Output the (x, y) coordinate of the center of the cell containing the given text.  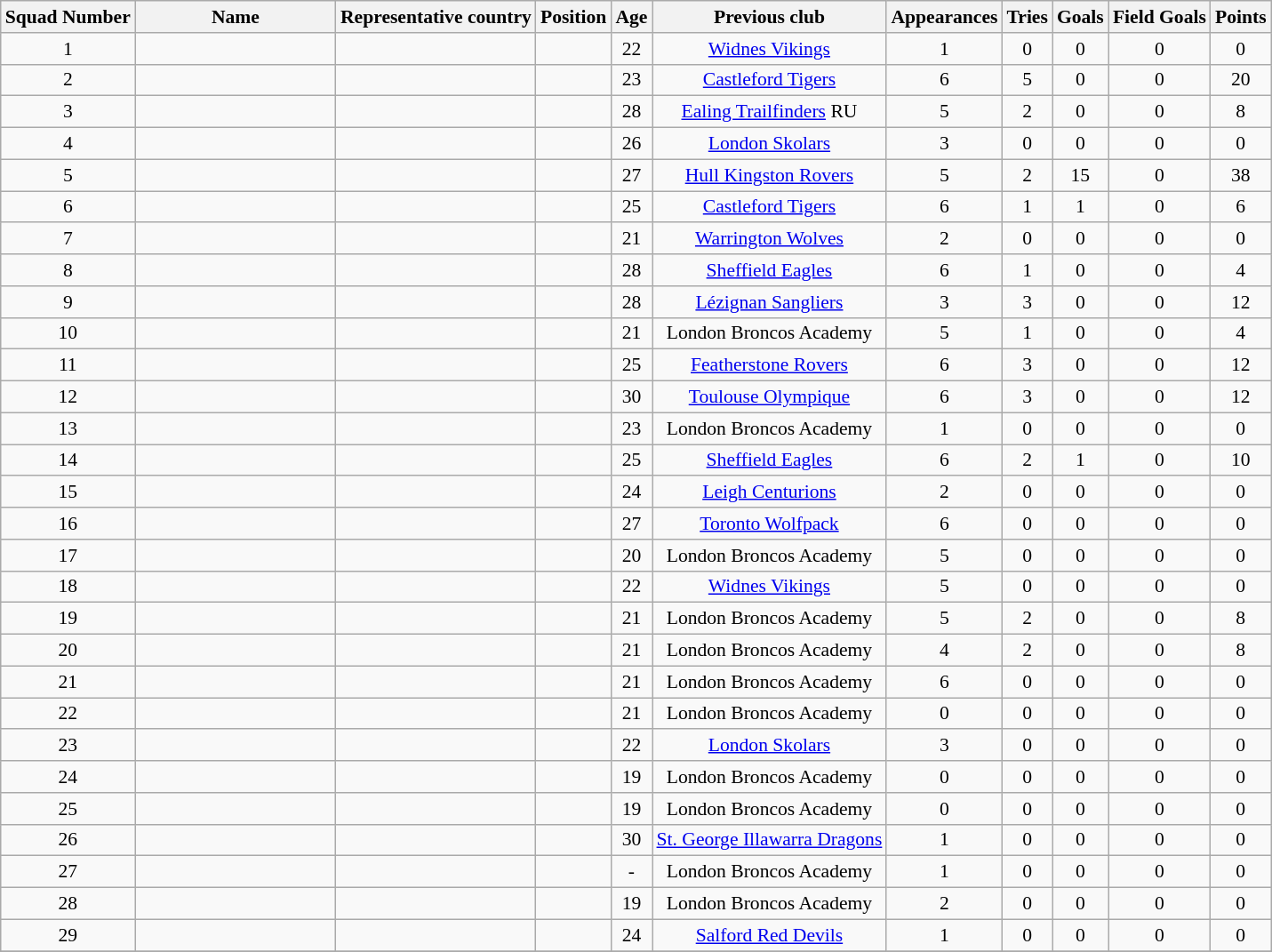
Appearances (944, 17)
Age (631, 17)
Ealing Trailfinders RU (770, 112)
Points (1241, 17)
Goals (1081, 17)
St. George Illawarra Dragons (770, 840)
38 (1241, 175)
11 (68, 365)
17 (68, 556)
Hull Kingston Rovers (770, 175)
13 (68, 428)
Name (236, 17)
Representative country (436, 17)
29 (68, 935)
14 (68, 460)
Lézignan Sangliers (770, 302)
Position (573, 17)
Squad Number (68, 17)
7 (68, 239)
- (631, 872)
Leigh Centurions (770, 492)
Previous club (770, 17)
16 (68, 524)
Toulouse Olympique (770, 397)
9 (68, 302)
Field Goals (1159, 17)
Toronto Wolfpack (770, 524)
Tries (1027, 17)
Featherstone Rovers (770, 365)
18 (68, 587)
Warrington Wolves (770, 239)
Salford Red Devils (770, 935)
